Return [x, y] of the center of cell containing provided text 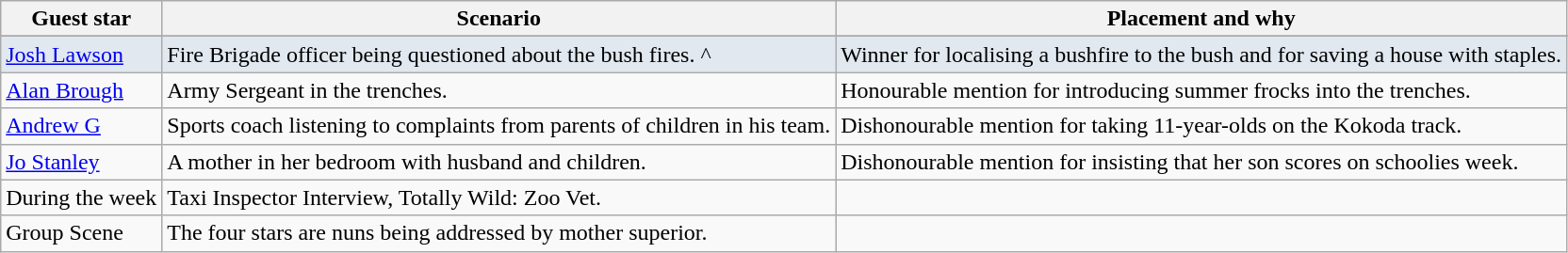
Guest star [81, 19]
Taxi Inspector Interview, Totally Wild: Zoo Vet. [499, 198]
Josh Lawson [81, 55]
Placement and why [1201, 19]
Alan Brough [81, 90]
A mother in her bedroom with husband and children. [499, 162]
Dishonourable mention for taking 11-year-olds on the Kokoda track. [1201, 126]
Fire Brigade officer being questioned about the bush fires. ^ [499, 55]
Winner for localising a bushfire to the bush and for saving a house with staples. [1201, 55]
During the week [81, 198]
Army Sergeant in the trenches. [499, 90]
The four stars are nuns being addressed by mother superior. [499, 233]
Scenario [499, 19]
Sports coach listening to complaints from parents of children in his team. [499, 126]
Jo Stanley [81, 162]
Honourable mention for introducing summer frocks into the trenches. [1201, 90]
Dishonourable mention for insisting that her son scores on schoolies week. [1201, 162]
Group Scene [81, 233]
Andrew G [81, 126]
